Pinpoint the cell where the given text exists, returning its (X, Y) midpoint coordinate. 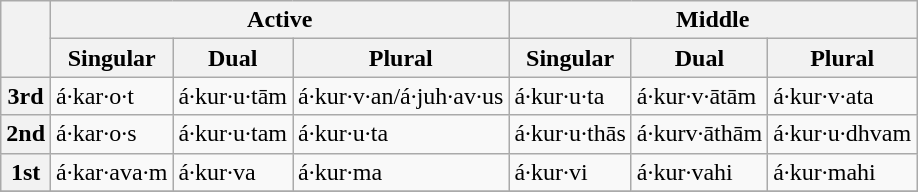
á·kur·u·tam (233, 134)
á·kar·o·t (112, 96)
á·kur·v·ata (842, 96)
á·kur·u·tām (233, 96)
á·kur·v·an/á·juh·av·us (401, 96)
á·kurv·āthām (699, 134)
á·kar·ava·m (112, 172)
Active (280, 20)
1st (26, 172)
á·kur·ma (401, 172)
2nd (26, 134)
á·kur·mahi (842, 172)
Middle (713, 20)
á·kur·vi (570, 172)
á·kur·u·thās (570, 134)
á·kur·vahi (699, 172)
á·kar·o·s (112, 134)
á·kur·v·ātām (699, 96)
á·kur·u·dhvam (842, 134)
3rd (26, 96)
á·kur·va (233, 172)
